For the text-containing cell, return its midpoint in [x, y] coordinate format. 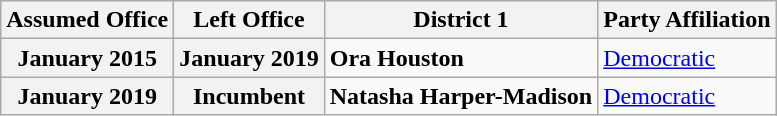
Natasha Harper-Madison [461, 96]
District 1 [461, 20]
Party Affiliation [687, 20]
Assumed Office [88, 20]
Ora Houston [461, 58]
January 2015 [88, 58]
Incumbent [249, 96]
Left Office [249, 20]
